Find where the given text appears and provide that cell's center as [X, Y] coordinate. 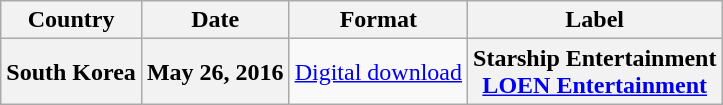
Starship EntertainmentLOEN Entertainment [595, 72]
Label [595, 20]
Country [72, 20]
South Korea [72, 72]
Format [378, 20]
May 26, 2016 [215, 72]
Date [215, 20]
Digital download [378, 72]
